Scan for the cell matching the given text and deliver its [x, y] coordinate at center. 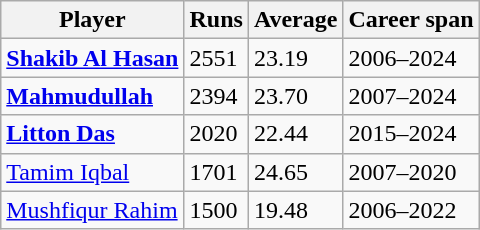
1500 [216, 210]
Player [92, 20]
2020 [216, 134]
Runs [216, 20]
Litton Das [92, 134]
23.70 [296, 96]
23.19 [296, 58]
2551 [216, 58]
19.48 [296, 210]
Tamim Iqbal [92, 172]
1701 [216, 172]
24.65 [296, 172]
2015–2024 [411, 134]
2007–2020 [411, 172]
Mahmudullah [92, 96]
2007–2024 [411, 96]
2006–2022 [411, 210]
22.44 [296, 134]
Mushfiqur Rahim [92, 210]
Shakib Al Hasan [92, 58]
2006–2024 [411, 58]
Career span [411, 20]
2394 [216, 96]
Average [296, 20]
